Identify which cell holds the provided text, then report its [X, Y] central coordinate. 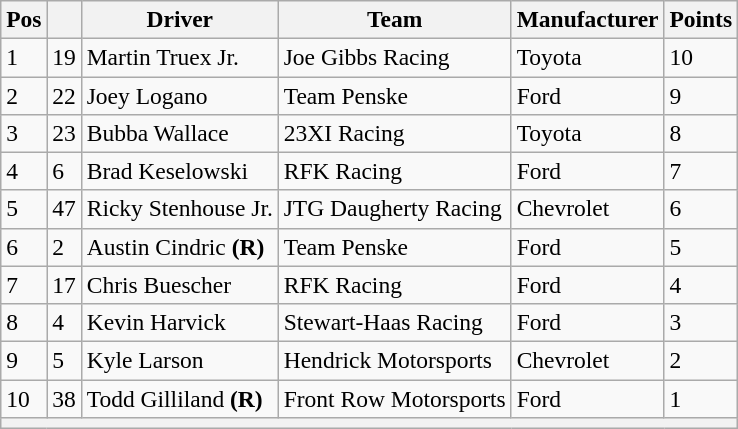
23 [64, 133]
Kyle Larson [180, 360]
Austin Cindric (R) [180, 247]
Team [394, 19]
Ricky Stenhouse Jr. [180, 209]
Driver [180, 19]
Front Row Motorsports [394, 398]
23XI Racing [394, 133]
Joey Logano [180, 95]
17 [64, 285]
Stewart-Haas Racing [394, 322]
JTG Daugherty Racing [394, 209]
Manufacturer [588, 19]
Chris Buescher [180, 285]
Pos [24, 19]
Kevin Harvick [180, 322]
Joe Gibbs Racing [394, 57]
47 [64, 209]
19 [64, 57]
22 [64, 95]
Todd Gilliland (R) [180, 398]
Hendrick Motorsports [394, 360]
Martin Truex Jr. [180, 57]
Bubba Wallace [180, 133]
38 [64, 398]
Points [701, 19]
Brad Keselowski [180, 171]
